Find where the given text appears and provide that cell's center as [x, y] coordinate. 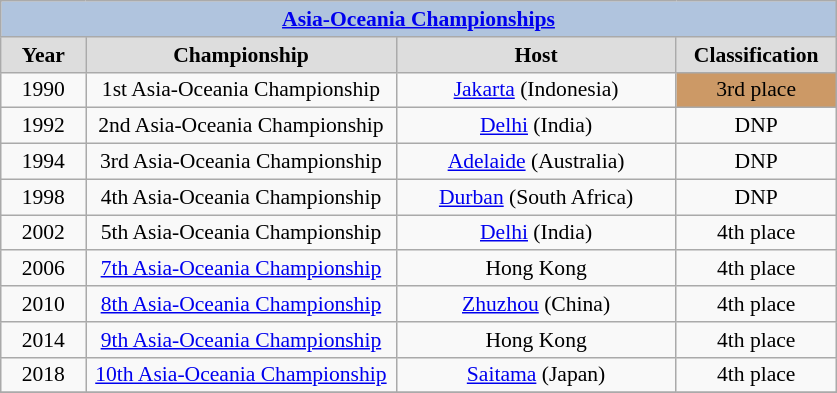
2nd Asia-Oceania Championship [241, 126]
2018 [44, 375]
7th Asia-Oceania Championship [241, 269]
Jakarta (Indonesia) [536, 90]
Host [536, 55]
2002 [44, 233]
10th Asia-Oceania Championship [241, 375]
Year [44, 55]
3rd Asia-Oceania Championship [241, 162]
5th Asia-Oceania Championship [241, 233]
Adelaide (Australia) [536, 162]
Asia-Oceania Championships [419, 19]
2014 [44, 340]
2006 [44, 269]
9th Asia-Oceania Championship [241, 340]
1st Asia-Oceania Championship [241, 90]
1992 [44, 126]
Classification [756, 55]
Championship [241, 55]
3rd place [756, 90]
Durban (South Africa) [536, 197]
1994 [44, 162]
Zhuzhou (China) [536, 304]
1998 [44, 197]
8th Asia-Oceania Championship [241, 304]
2010 [44, 304]
1990 [44, 90]
Saitama (Japan) [536, 375]
4th Asia-Oceania Championship [241, 197]
